Output the [X, Y] coordinate of the center of the cell containing the given text.  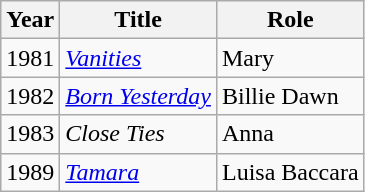
Role [290, 20]
Billie Dawn [290, 96]
Tamara [138, 172]
Close Ties [138, 134]
1989 [30, 172]
Vanities [138, 58]
Year [30, 20]
Born Yesterday [138, 96]
1983 [30, 134]
Title [138, 20]
Luisa Baccara [290, 172]
Anna [290, 134]
Mary [290, 58]
1982 [30, 96]
1981 [30, 58]
